Pinpoint the cell where the given text exists, returning its (x, y) midpoint coordinate. 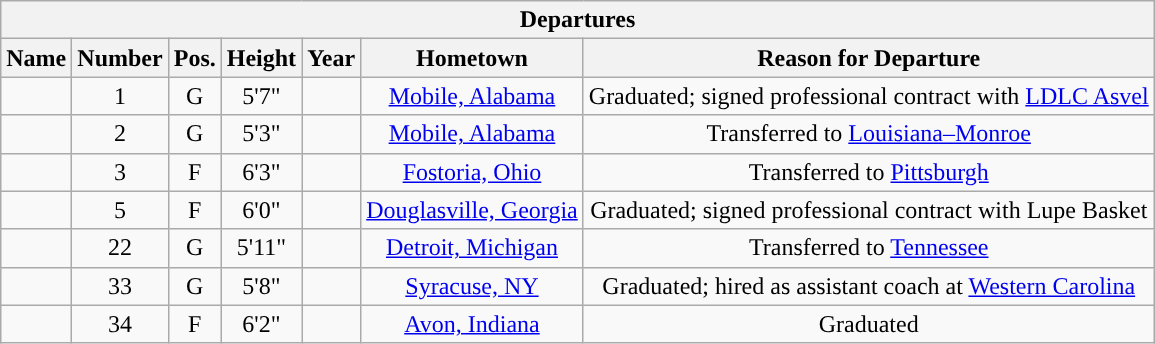
Transferred to Pittsburgh (868, 172)
Douglasville, Georgia (472, 210)
34 (120, 324)
2 (120, 134)
Graduated; hired as assistant coach at Western Carolina (868, 286)
6'2" (261, 324)
3 (120, 172)
6'3" (261, 172)
Year (332, 58)
Hometown (472, 58)
33 (120, 286)
Reason for Departure (868, 58)
Transferred to Louisiana–Monroe (868, 134)
Graduated (868, 324)
5'3" (261, 134)
Detroit, Michigan (472, 248)
Graduated; signed professional contract with LDLC Asvel (868, 96)
Transferred to Tennessee (868, 248)
Name (36, 58)
22 (120, 248)
Syracuse, NY (472, 286)
Height (261, 58)
Pos. (194, 58)
Graduated; signed professional contract with Lupe Basket (868, 210)
6'0" (261, 210)
5'7" (261, 96)
1 (120, 96)
Departures (578, 20)
Fostoria, Ohio (472, 172)
5'8" (261, 286)
5 (120, 210)
Number (120, 58)
Avon, Indiana (472, 324)
5'11" (261, 248)
